Return (X, Y) of the center of cell containing provided text 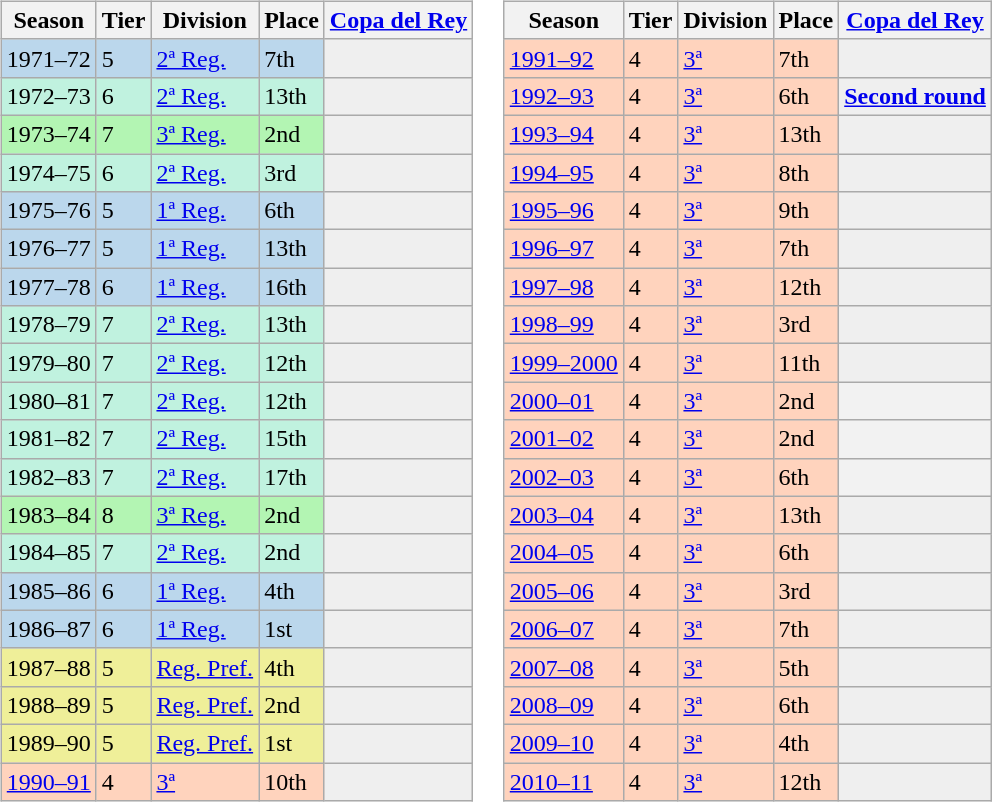
1978–79 (48, 325)
1982–83 (48, 477)
2005–06 (564, 591)
1984–85 (48, 553)
2007–08 (564, 667)
8th (806, 173)
1999–2000 (564, 363)
1991–92 (564, 58)
1995–96 (564, 211)
1981–82 (48, 439)
1986–87 (48, 629)
2003–04 (564, 515)
1990–91 (48, 781)
10th (292, 781)
2001–02 (564, 439)
1972–73 (48, 96)
1987–88 (48, 667)
2004–05 (564, 553)
1994–95 (564, 173)
1980–81 (48, 401)
1996–97 (564, 249)
1983–84 (48, 515)
1971–72 (48, 58)
9th (806, 211)
1979–80 (48, 363)
1989–90 (48, 743)
2002–03 (564, 477)
8 (124, 515)
1977–78 (48, 287)
17th (292, 477)
5th (806, 667)
2006–07 (564, 629)
1997–98 (564, 287)
2010–11 (564, 781)
Second round (916, 96)
11th (806, 363)
1985–86 (48, 591)
16th (292, 287)
1973–74 (48, 134)
2008–09 (564, 705)
1993–94 (564, 134)
1974–75 (48, 173)
1992–93 (564, 96)
1998–99 (564, 325)
1988–89 (48, 705)
1976–77 (48, 249)
2009–10 (564, 743)
15th (292, 439)
1975–76 (48, 211)
2000–01 (564, 401)
